Determine the [x, y] coordinate at the center of the cell enclosing the given text.  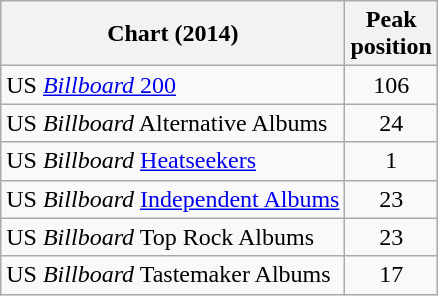
US Billboard Heatseekers [173, 161]
106 [391, 85]
US Billboard 200 [173, 85]
US Billboard Alternative Albums [173, 123]
Peakposition [391, 34]
17 [391, 275]
24 [391, 123]
US Billboard Top Rock Albums [173, 237]
US Billboard Independent Albums [173, 199]
US Billboard Tastemaker Albums [173, 275]
1 [391, 161]
Chart (2014) [173, 34]
